For the text-containing cell, return its midpoint in [x, y] coordinate format. 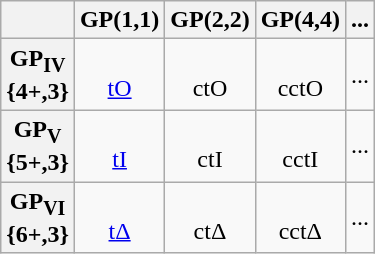
ctI [210, 146]
cctO [300, 74]
GP(2,2) [210, 20]
GP(1,1) [119, 20]
ctO [210, 74]
tO [119, 74]
cctI [300, 146]
ctΔ [210, 218]
GPIV{4+,3} [38, 74]
tI [119, 146]
cctΔ [300, 218]
GPV{5+,3} [38, 146]
GP(4,4) [300, 20]
GPVI{6+,3} [38, 218]
tΔ [119, 218]
